Return the [X, Y] coordinate for the center point of the cell that contains the specified text.  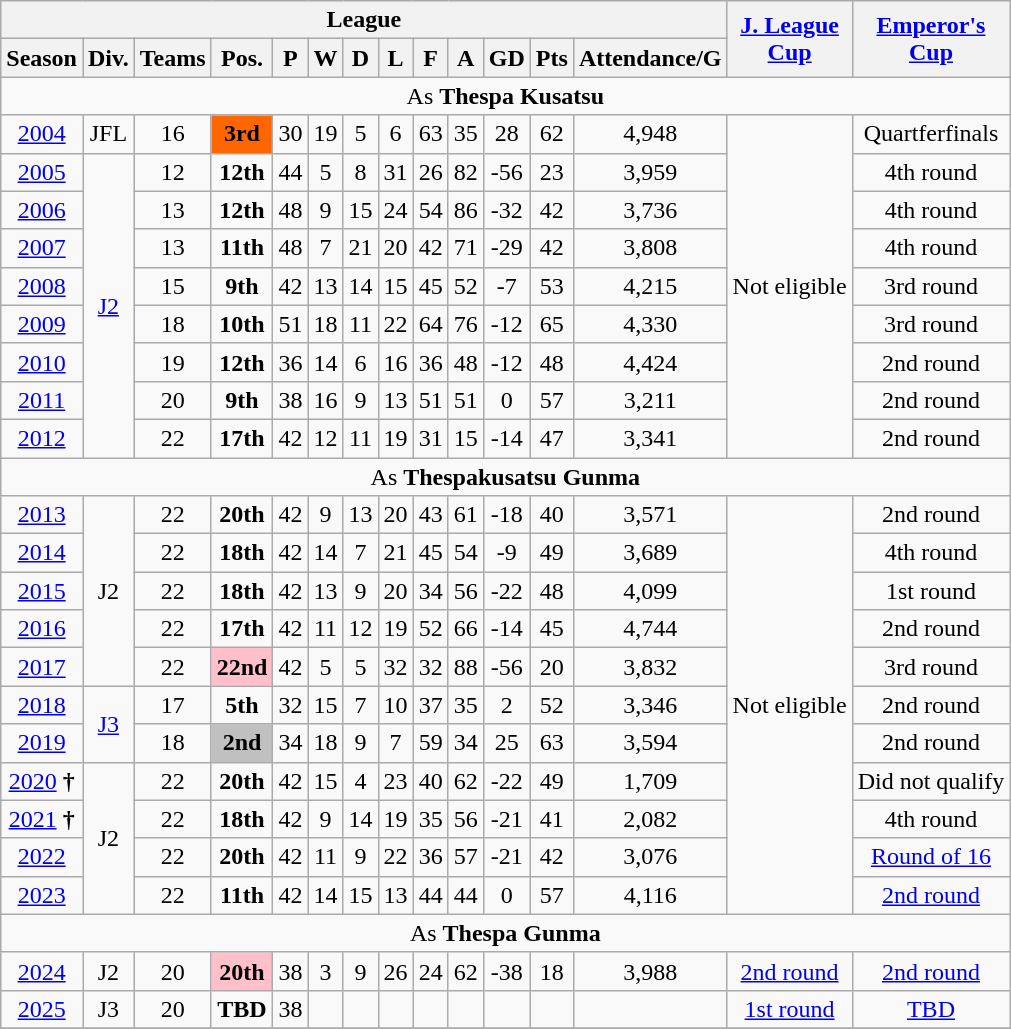
8 [360, 172]
2019 [42, 743]
3rd [242, 134]
3,346 [650, 705]
-29 [506, 248]
3,832 [650, 667]
10th [242, 324]
Season [42, 58]
3,076 [650, 857]
2nd [242, 743]
2010 [42, 362]
4,099 [650, 591]
2020 † [42, 781]
P [290, 58]
2014 [42, 553]
88 [466, 667]
76 [466, 324]
3,594 [650, 743]
J. LeagueCup [790, 39]
2,082 [650, 819]
As Thespakusatsu Gunma [506, 477]
A [466, 58]
2012 [42, 438]
47 [552, 438]
4,424 [650, 362]
64 [430, 324]
Pos. [242, 58]
59 [430, 743]
2 [506, 705]
-18 [506, 515]
43 [430, 515]
2009 [42, 324]
65 [552, 324]
2021 † [42, 819]
61 [466, 515]
30 [290, 134]
66 [466, 629]
Round of 16 [931, 857]
4 [360, 781]
2022 [42, 857]
28 [506, 134]
2015 [42, 591]
GD [506, 58]
Attendance/G [650, 58]
3,988 [650, 971]
2025 [42, 1009]
2005 [42, 172]
-7 [506, 286]
JFL [108, 134]
As Thespa Kusatsu [506, 96]
25 [506, 743]
22nd [242, 667]
1,709 [650, 781]
Emperor'sCup [931, 39]
Quartferfinals [931, 134]
D [360, 58]
2004 [42, 134]
W [326, 58]
2013 [42, 515]
3,808 [650, 248]
3 [326, 971]
-32 [506, 210]
41 [552, 819]
17 [172, 705]
37 [430, 705]
2024 [42, 971]
53 [552, 286]
Pts [552, 58]
4,215 [650, 286]
L [396, 58]
4,948 [650, 134]
2017 [42, 667]
Teams [172, 58]
2011 [42, 400]
3,211 [650, 400]
5th [242, 705]
4,116 [650, 895]
3,341 [650, 438]
2016 [42, 629]
League [364, 20]
As Thespa Gunma [506, 933]
Div. [108, 58]
Did not qualify [931, 781]
2018 [42, 705]
-38 [506, 971]
2008 [42, 286]
3,959 [650, 172]
86 [466, 210]
82 [466, 172]
2006 [42, 210]
-9 [506, 553]
4,744 [650, 629]
3,689 [650, 553]
2023 [42, 895]
3,736 [650, 210]
10 [396, 705]
4,330 [650, 324]
3,571 [650, 515]
F [430, 58]
71 [466, 248]
2007 [42, 248]
